Determine the (X, Y) coordinate at the center of the cell enclosing the given text.  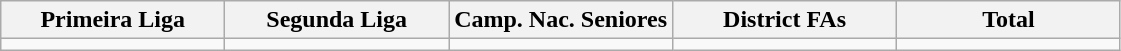
Primeira Liga (113, 20)
Total (1009, 20)
Segunda Liga (337, 20)
District FAs (785, 20)
Camp. Nac. Seniores (561, 20)
